Locate the cell with the specified text and output its (X, Y) center coordinate. 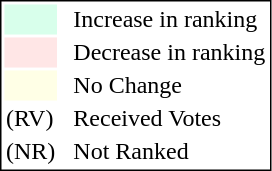
(NR) (30, 151)
Increase in ranking (170, 19)
No Change (170, 85)
Decrease in ranking (170, 53)
Received Votes (170, 119)
(RV) (30, 119)
Not Ranked (170, 151)
